Detect which cell encompasses the target text, then output its (x, y) center coordinate. 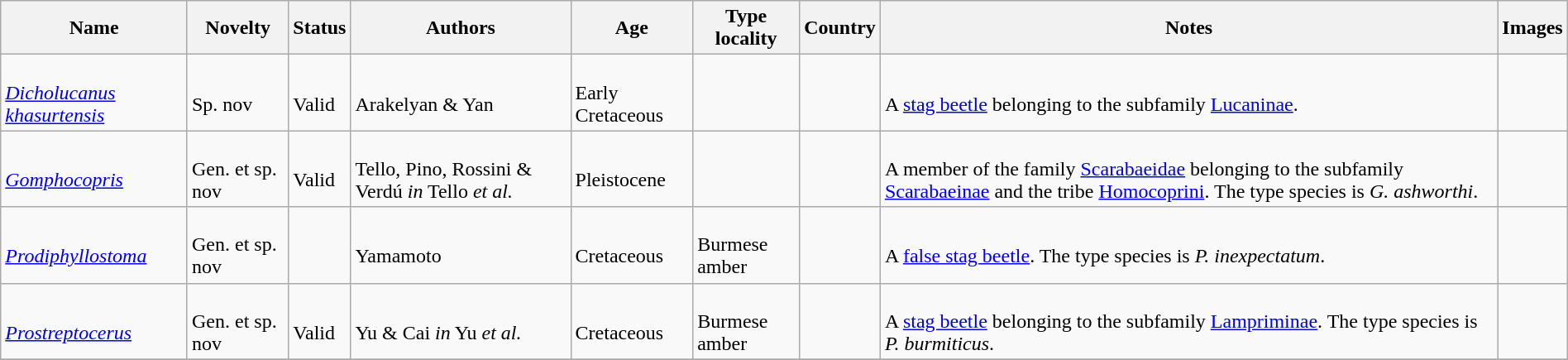
Age (632, 28)
Pleistocene (632, 169)
Notes (1188, 28)
Type locality (746, 28)
Yamamoto (461, 245)
Early Cretaceous (632, 93)
A false stag beetle. The type species is P. inexpectatum. (1188, 245)
Status (319, 28)
Authors (461, 28)
A member of the family Scarabaeidae belonging to the subfamily Scarabaeinae and the tribe Homocoprini. The type species is G. ashworthi. (1188, 169)
Sp. nov (237, 93)
Name (94, 28)
Arakelyan & Yan (461, 93)
Prostreptocerus (94, 321)
Country (840, 28)
A stag beetle belonging to the subfamily Lampriminae. The type species is P. burmiticus. (1188, 321)
Images (1532, 28)
Novelty (237, 28)
A stag beetle belonging to the subfamily Lucaninae. (1188, 93)
Tello, Pino, Rossini & Verdú in Tello et al. (461, 169)
Gomphocopris (94, 169)
Yu & Cai in Yu et al. (461, 321)
Dicholucanus khasurtensis (94, 93)
Prodiphyllostoma (94, 245)
